Locate the cell with the specified text and output its [X, Y] center coordinate. 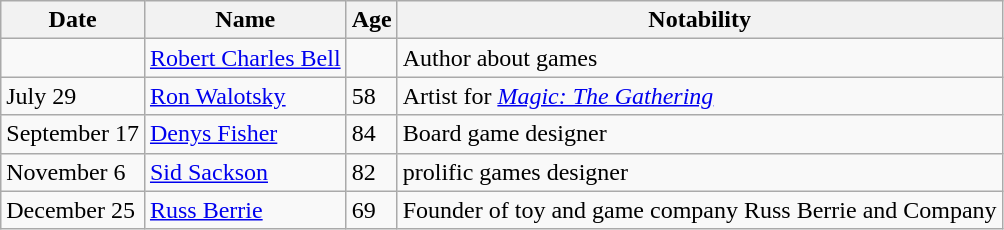
Sid Sackson [245, 172]
Denys Fisher [245, 134]
December 25 [73, 210]
69 [372, 210]
58 [372, 96]
Artist for Magic: The Gathering [700, 96]
82 [372, 172]
Name [245, 20]
Ron Walotsky [245, 96]
Age [372, 20]
July 29 [73, 96]
prolific games designer [700, 172]
Founder of toy and game company Russ Berrie and Company [700, 210]
84 [372, 134]
Author about games [700, 58]
Robert Charles Bell [245, 58]
Russ Berrie [245, 210]
November 6 [73, 172]
Date [73, 20]
Notability [700, 20]
Board game designer [700, 134]
September 17 [73, 134]
